From the cell containing the given text, extract its center point as [x, y] coordinate. 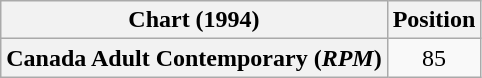
Canada Adult Contemporary (RPM) [194, 58]
Position [434, 20]
85 [434, 58]
Chart (1994) [194, 20]
